Pinpoint the cell where the given text exists, returning its [X, Y] midpoint coordinate. 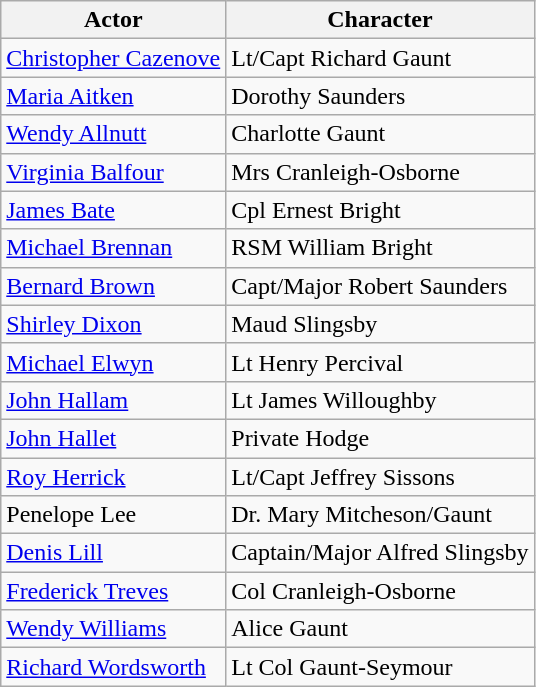
Penelope Lee [114, 515]
Richard Wordsworth [114, 667]
Mrs Cranleigh-Osborne [380, 172]
Denis Lill [114, 553]
Wendy Williams [114, 629]
Virginia Balfour [114, 172]
Shirley Dixon [114, 324]
Alice Gaunt [380, 629]
Maud Slingsby [380, 324]
Maria Aitken [114, 96]
Christopher Cazenove [114, 58]
Lt James Willoughby [380, 400]
James Bate [114, 210]
Bernard Brown [114, 286]
Col Cranleigh-Osborne [380, 591]
Michael Brennan [114, 248]
John Hallam [114, 400]
Wendy Allnutt [114, 134]
RSM William Bright [380, 248]
Charlotte Gaunt [380, 134]
Cpl Ernest Bright [380, 210]
Lt/Capt Jeffrey Sissons [380, 477]
Capt/Major Robert Saunders [380, 286]
Character [380, 20]
Michael Elwyn [114, 362]
Lt Henry Percival [380, 362]
Dr. Mary Mitcheson/Gaunt [380, 515]
Frederick Treves [114, 591]
Actor [114, 20]
Dorothy Saunders [380, 96]
Captain/Major Alfred Slingsby [380, 553]
Lt/Capt Richard Gaunt [380, 58]
Lt Col Gaunt-Seymour [380, 667]
Private Hodge [380, 438]
Roy Herrick [114, 477]
John Hallet [114, 438]
